Identify which cell holds the provided text, then report its [x, y] central coordinate. 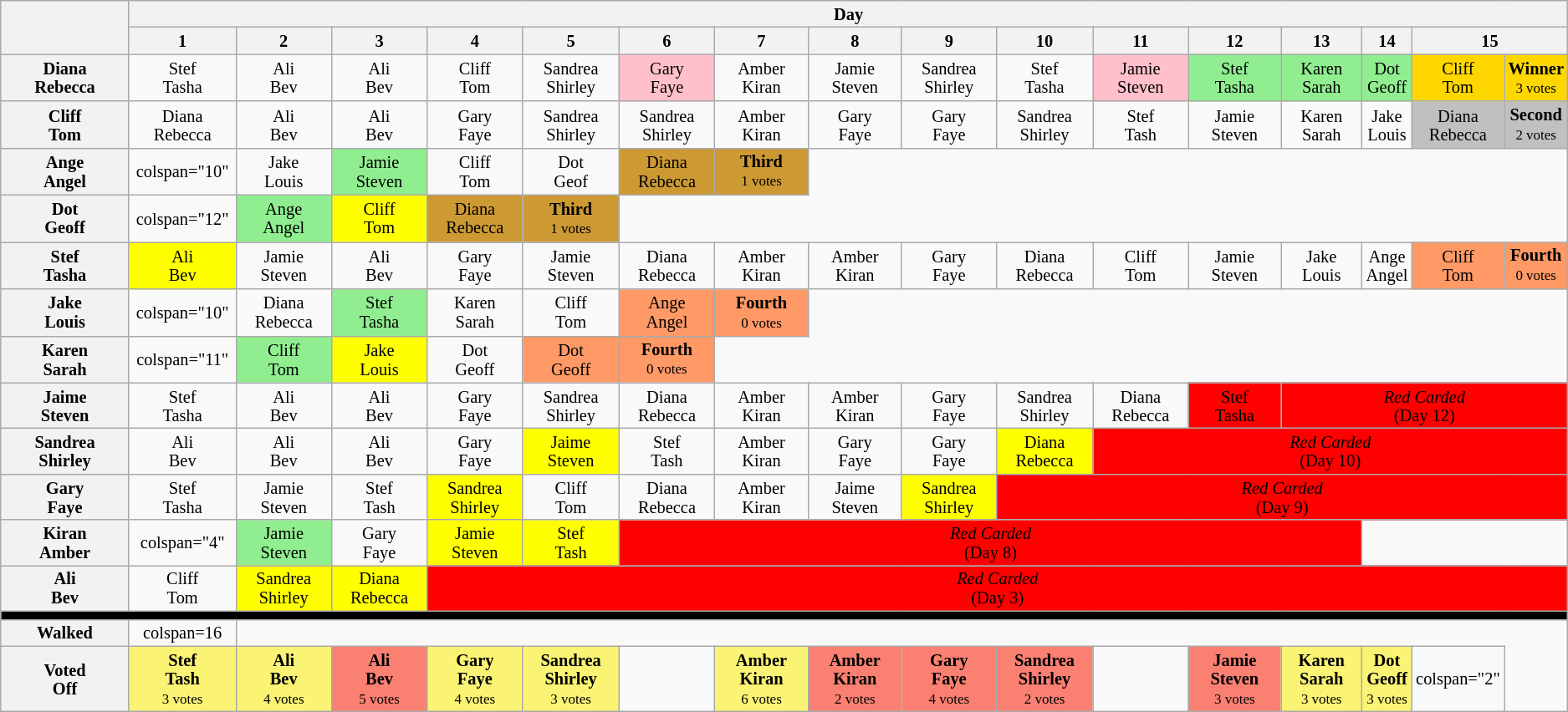
StefTash3 votes [182, 679]
Red Carded(Day 9) [1282, 496]
VotedOff [65, 679]
Day [848, 13]
6 [667, 40]
9 [948, 40]
colspan="11" [182, 359]
colspan=16 [182, 633]
Second2 votes [1536, 125]
11 [1141, 40]
SandreaShirley3 votes [570, 679]
14 [1387, 40]
KarenSarah3 votes [1321, 679]
7 [762, 40]
Red Carded(Day 3) [998, 588]
1 [182, 40]
JamieSteven3 votes [1234, 679]
Red Carded(Day 8) [990, 543]
AmberKiran2 votes [855, 679]
AliBev4 votes [283, 679]
Winner3 votes [1536, 78]
colspan="2" [1458, 679]
Walked [65, 633]
DotGeof [570, 171]
3 [379, 40]
colspan="4" [182, 543]
Red Carded(Day 10) [1331, 451]
AmberKiran6 votes [762, 679]
AliBev5 votes [379, 679]
13 [1321, 40]
colspan="12" [182, 218]
Red Carded(Day 12) [1425, 406]
12 [1234, 40]
2 [283, 40]
10 [1044, 40]
5 [570, 40]
4 [475, 40]
15 [1490, 40]
SandreaShirley2 votes [1044, 679]
KiranAmber [65, 543]
DotGeoff3 votes [1387, 679]
8 [855, 40]
